For the text-containing cell, return its midpoint in (X, Y) coordinate format. 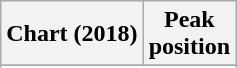
Peak position (189, 34)
Chart (2018) (72, 34)
